For the text-containing cell, return its midpoint in [X, Y] coordinate format. 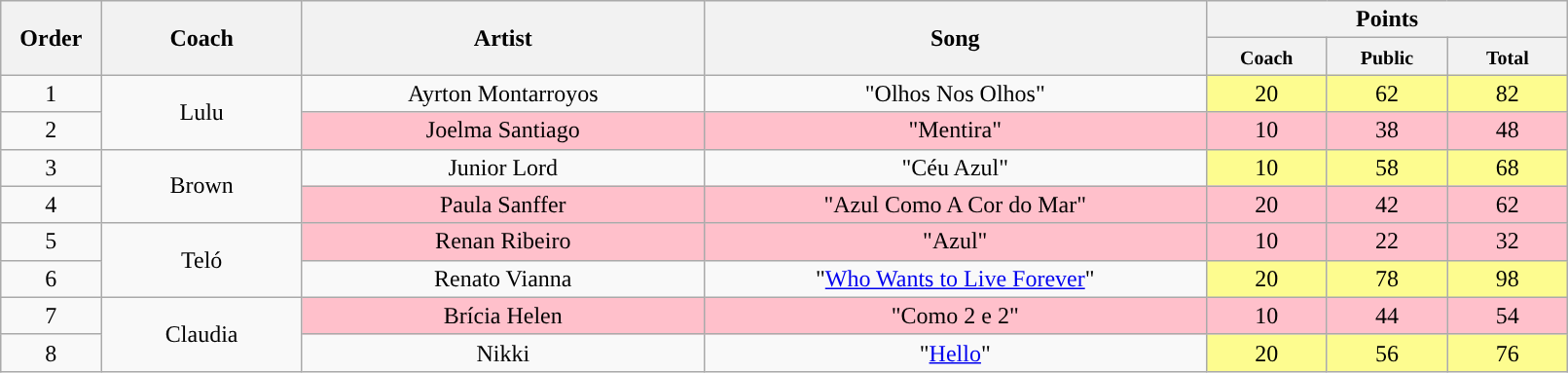
44 [1387, 316]
Paula Sanffer [502, 205]
"Como 2 e 2" [955, 316]
"Azul" [955, 242]
38 [1387, 131]
56 [1387, 353]
58 [1387, 168]
54 [1508, 316]
1 [51, 93]
22 [1387, 242]
Lulu [201, 112]
7 [51, 316]
Junior Lord [502, 168]
Nikki [502, 353]
"Who Wants to Live Forever" [955, 279]
Total [1508, 56]
5 [51, 242]
4 [51, 205]
Order [51, 38]
6 [51, 279]
48 [1508, 131]
42 [1387, 205]
Artist [502, 38]
Ayrton Montarroyos [502, 93]
Song [955, 38]
"Céu Azul" [955, 168]
32 [1508, 242]
"Mentira" [955, 131]
8 [51, 353]
"Azul Como A Cor do Mar" [955, 205]
Points [1387, 19]
Public [1387, 56]
76 [1508, 353]
Brown [201, 186]
"Olhos Nos Olhos" [955, 93]
3 [51, 168]
Renan Ribeiro [502, 242]
2 [51, 131]
98 [1508, 279]
Claudia [201, 334]
78 [1387, 279]
Brícia Helen [502, 316]
Teló [201, 260]
Joelma Santiago [502, 131]
68 [1508, 168]
Renato Vianna [502, 279]
"Hello" [955, 353]
82 [1508, 93]
